Identify which cell holds the provided text, then report its [X, Y] central coordinate. 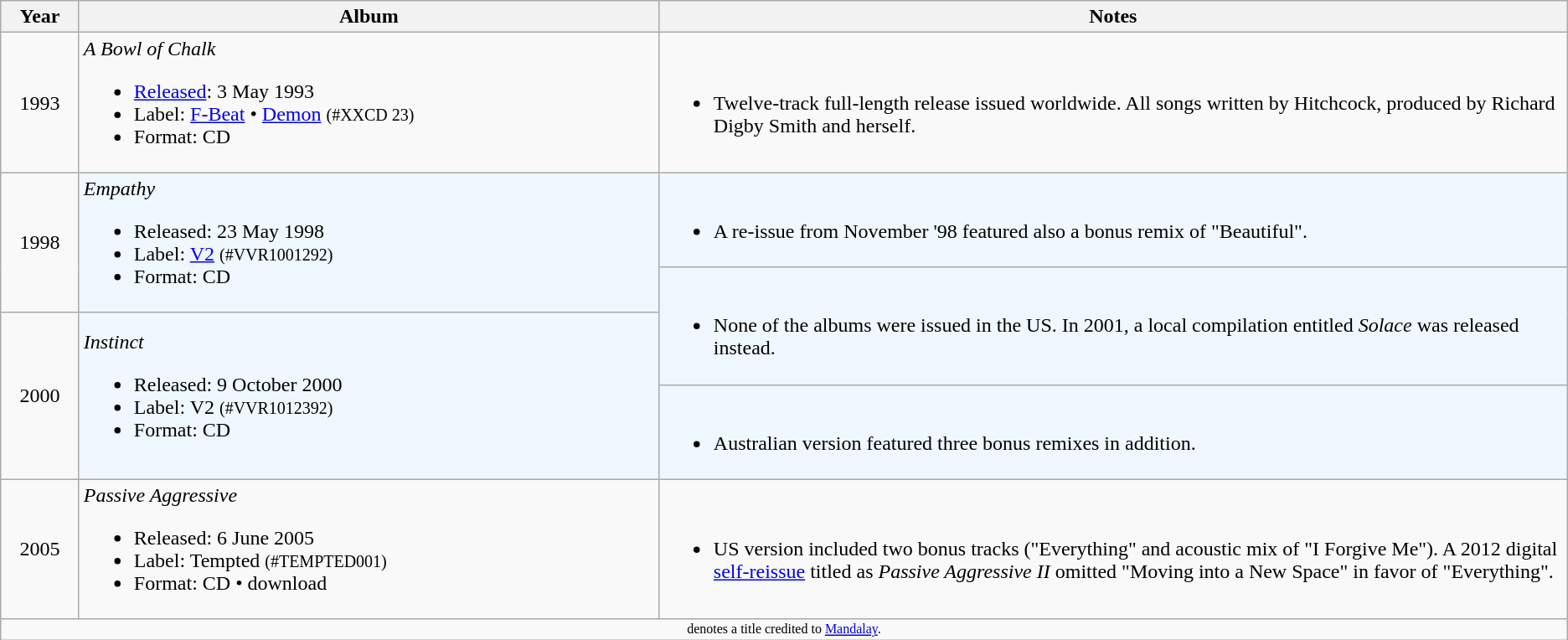
Album [369, 17]
Twelve-track full-length release issued worldwide. All songs written by Hitchcock, produced by Richard Digby Smith and herself. [1112, 102]
EmpathyReleased: 23 May 1998Label: V2 (#VVR1001292)Format: CD [369, 243]
InstinctReleased: 9 October 2000Label: V2 (#VVR1012392)Format: CD [369, 395]
Year [40, 17]
A Bowl of ChalkReleased: 3 May 1993Label: F-Beat • Demon (#XXCD 23)Format: CD [369, 102]
denotes a title credited to Mandalay. [784, 629]
1998 [40, 243]
Australian version featured three bonus remixes in addition. [1112, 432]
None of the albums were issued in the US. In 2001, a local compilation entitled Solace was released instead. [1112, 326]
Passive AggressiveReleased: 6 June 2005Label: Tempted (#TEMPTED001)Format: CD • download [369, 550]
1993 [40, 102]
2005 [40, 550]
2000 [40, 395]
A re-issue from November '98 featured also a bonus remix of "Beautiful". [1112, 219]
Notes [1112, 17]
